Extract the (x, y) coordinate from the center of the cell holding the provided text.  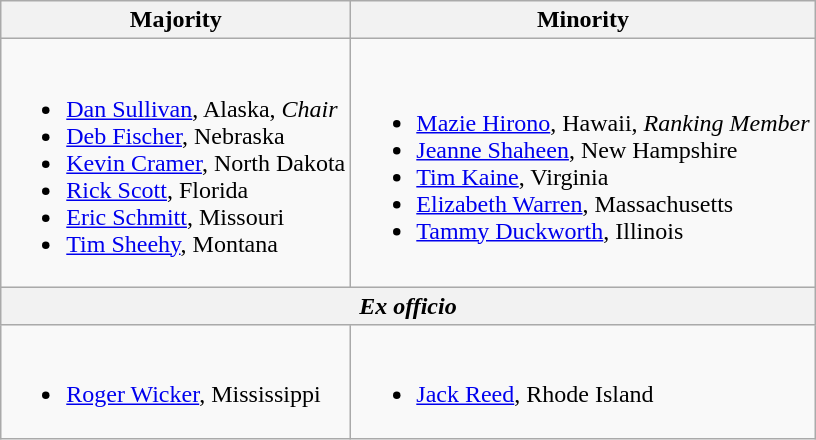
Ex officio (408, 306)
Majority (176, 20)
Roger Wicker, Mississippi (176, 382)
Mazie Hirono, Hawaii, Ranking MemberJeanne Shaheen, New HampshireTim Kaine, VirginiaElizabeth Warren, MassachusettsTammy Duckworth, Illinois (583, 163)
Dan Sullivan, Alaska, ChairDeb Fischer, NebraskaKevin Cramer, North DakotaRick Scott, FloridaEric Schmitt, MissouriTim Sheehy, Montana (176, 163)
Jack Reed, Rhode Island (583, 382)
Minority (583, 20)
